Determine the (x, y) coordinate at the center of the cell enclosing the given text.  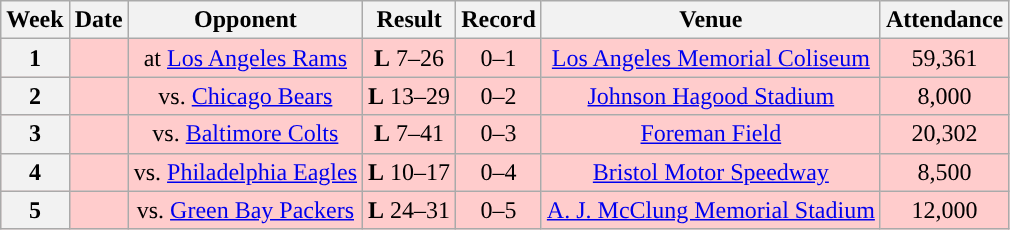
2 (35, 96)
vs. Philadelphia Eagles (245, 172)
Foreman Field (710, 134)
8,000 (944, 96)
Los Angeles Memorial Coliseum (710, 58)
Date (98, 20)
Week (35, 20)
Result (410, 20)
0–1 (499, 58)
L 13–29 (410, 96)
0–4 (499, 172)
at Los Angeles Rams (245, 58)
0–5 (499, 210)
1 (35, 58)
Bristol Motor Speedway (710, 172)
5 (35, 210)
Opponent (245, 20)
8,500 (944, 172)
3 (35, 134)
0–3 (499, 134)
59,361 (944, 58)
20,302 (944, 134)
Venue (710, 20)
vs. Green Bay Packers (245, 210)
L 10–17 (410, 172)
vs. Baltimore Colts (245, 134)
L 24–31 (410, 210)
L 7–26 (410, 58)
A. J. McClung Memorial Stadium (710, 210)
Attendance (944, 20)
12,000 (944, 210)
L 7–41 (410, 134)
4 (35, 172)
0–2 (499, 96)
Record (499, 20)
Johnson Hagood Stadium (710, 96)
vs. Chicago Bears (245, 96)
